Locate the cell with the specified text and output its (x, y) center coordinate. 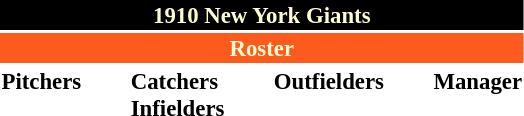
1910 New York Giants (262, 15)
Roster (262, 48)
